Determine the (x, y) coordinate at the center of the cell enclosing the given text.  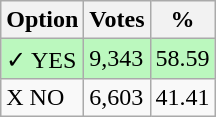
Votes (117, 20)
6,603 (117, 97)
% (182, 20)
9,343 (117, 59)
Option (42, 20)
58.59 (182, 59)
X NO (42, 97)
✓ YES (42, 59)
41.41 (182, 97)
